Detect which cell encompasses the target text, then output its (X, Y) center coordinate. 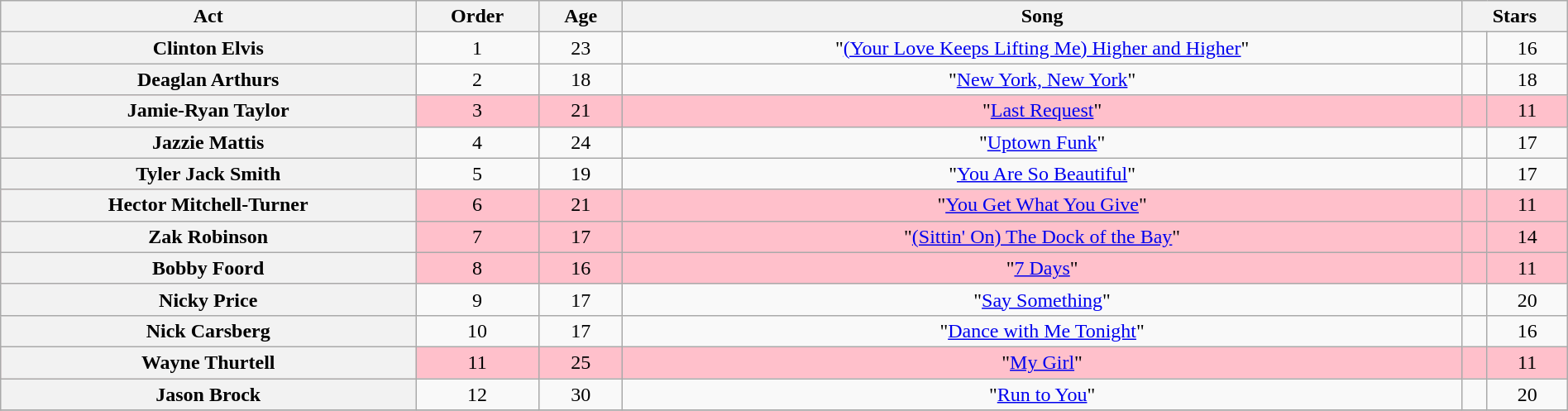
"You Get What You Give" (1042, 205)
Nicky Price (208, 299)
"Say Something" (1042, 299)
1 (478, 48)
Wayne Thurtell (208, 362)
"Dance with Me Tonight" (1042, 331)
"My Girl" (1042, 362)
Jazzie Mattis (208, 142)
Hector Mitchell-Turner (208, 205)
Song (1042, 17)
"You Are So Beautiful" (1042, 174)
30 (581, 394)
3 (478, 111)
5 (478, 174)
8 (478, 268)
"Last Request" (1042, 111)
12 (478, 394)
"(Your Love Keeps Lifting Me) Higher and Higher" (1042, 48)
Order (478, 17)
"New York, New York" (1042, 79)
Tyler Jack Smith (208, 174)
23 (581, 48)
Jamie-Ryan Taylor (208, 111)
14 (1527, 237)
"Uptown Funk" (1042, 142)
24 (581, 142)
19 (581, 174)
10 (478, 331)
Stars (1514, 17)
"(Sittin' On) The Dock of the Bay" (1042, 237)
2 (478, 79)
Act (208, 17)
25 (581, 362)
Nick Carsberg (208, 331)
Zak Robinson (208, 237)
4 (478, 142)
6 (478, 205)
Deaglan Arthurs (208, 79)
"7 Days" (1042, 268)
Jason Brock (208, 394)
7 (478, 237)
Bobby Foord (208, 268)
9 (478, 299)
Age (581, 17)
"Run to You" (1042, 394)
Clinton Elvis (208, 48)
